Identify which cell holds the provided text, then report its [X, Y] central coordinate. 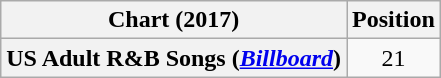
Chart (2017) [174, 20]
Position [394, 20]
US Adult R&B Songs (Billboard) [174, 58]
21 [394, 58]
